Pinpoint the cell where the given text exists, returning its (X, Y) midpoint coordinate. 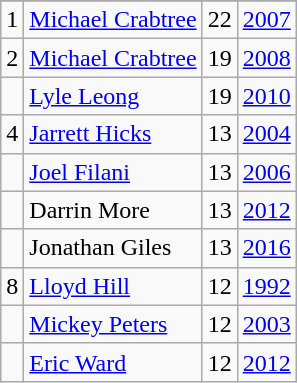
Jarrett Hicks (113, 134)
2006 (266, 172)
Eric Ward (113, 362)
Darrin More (113, 210)
22 (220, 20)
2008 (266, 58)
Jonathan Giles (113, 248)
Lloyd Hill (113, 286)
1992 (266, 286)
Lyle Leong (113, 96)
Mickey Peters (113, 324)
2 (12, 58)
1 (12, 20)
2003 (266, 324)
2004 (266, 134)
2010 (266, 96)
8 (12, 286)
2016 (266, 248)
2007 (266, 20)
4 (12, 134)
Joel Filani (113, 172)
